Pinpoint the cell where the given text exists, returning its [x, y] midpoint coordinate. 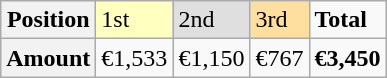
€1,150 [212, 58]
Total [348, 20]
1st [134, 20]
€767 [280, 58]
3rd [280, 20]
2nd [212, 20]
Position [48, 20]
Amount [48, 58]
€3,450 [348, 58]
€1,533 [134, 58]
